Capture the cell that displays the provided text and extract its (x, y) central coordinate. 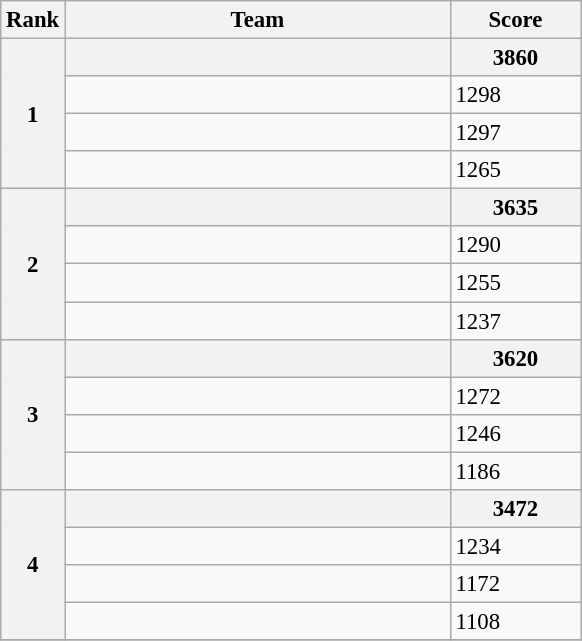
1290 (516, 245)
3620 (516, 358)
3 (33, 414)
1172 (516, 584)
1108 (516, 621)
3472 (516, 509)
1265 (516, 170)
3635 (516, 208)
1246 (516, 433)
1 (33, 114)
4 (33, 565)
1272 (516, 396)
1186 (516, 471)
2 (33, 264)
1237 (516, 321)
1234 (516, 546)
1297 (516, 133)
3860 (516, 58)
Rank (33, 20)
Team (258, 20)
Score (516, 20)
1255 (516, 283)
1298 (516, 95)
